Locate the cell with the specified text and output its [X, Y] center coordinate. 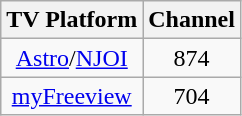
704 [192, 96]
myFreeview [72, 96]
Astro/NJOI [72, 58]
874 [192, 58]
TV Platform [72, 20]
Channel [192, 20]
